Locate the cell with the specified text and output its (x, y) center coordinate. 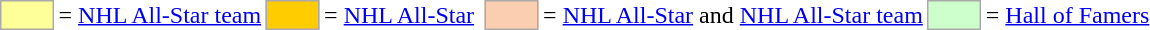
= NHL All-Star team (160, 15)
= NHL All-Star and NHL All-Star team (734, 15)
= NHL All-Star (400, 15)
